Determine the [x, y] coordinate at the center of the cell enclosing the given text.  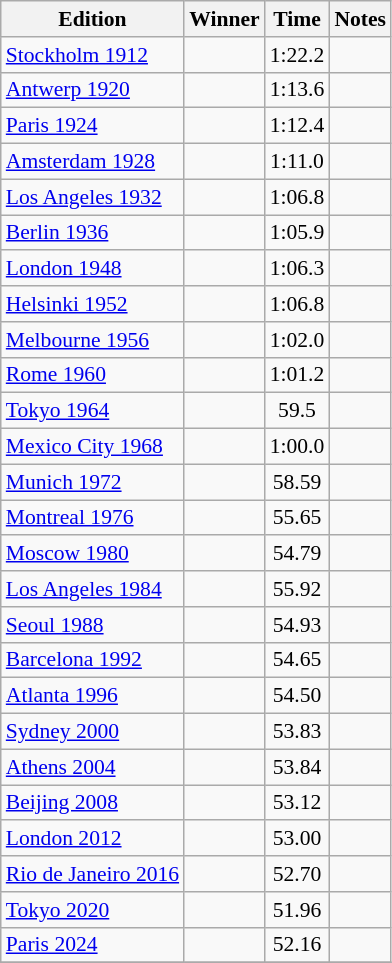
1:11.0 [298, 162]
Tokyo 1964 [92, 411]
London 2012 [92, 839]
Paris 1924 [92, 126]
Time [298, 19]
53.00 [298, 839]
Notes [360, 19]
52.70 [298, 874]
53.84 [298, 767]
Athens 2004 [92, 767]
1:22.2 [298, 55]
55.65 [298, 518]
1:02.0 [298, 340]
54.50 [298, 696]
Atlanta 1996 [92, 696]
Sydney 2000 [92, 732]
54.65 [298, 660]
1:12.4 [298, 126]
59.5 [298, 411]
Melbourne 1956 [92, 340]
1:13.6 [298, 90]
Los Angeles 1984 [92, 589]
Edition [92, 19]
Seoul 1988 [92, 625]
54.79 [298, 554]
52.16 [298, 945]
53.12 [298, 803]
Antwerp 1920 [92, 90]
Rio de Janeiro 2016 [92, 874]
Los Angeles 1932 [92, 197]
Amsterdam 1928 [92, 162]
54.93 [298, 625]
Tokyo 2020 [92, 910]
53.83 [298, 732]
1:05.9 [298, 233]
Helsinki 1952 [92, 304]
Beijing 2008 [92, 803]
1:06.3 [298, 269]
Montreal 1976 [92, 518]
Berlin 1936 [92, 233]
Barcelona 1992 [92, 660]
Paris 2024 [92, 945]
Mexico City 1968 [92, 447]
58.59 [298, 482]
Munich 1972 [92, 482]
1:00.0 [298, 447]
Moscow 1980 [92, 554]
Stockholm 1912 [92, 55]
51.96 [298, 910]
Winner [224, 19]
Rome 1960 [92, 375]
1:01.2 [298, 375]
London 1948 [92, 269]
55.92 [298, 589]
